Return (X, Y) of the center of cell containing provided text 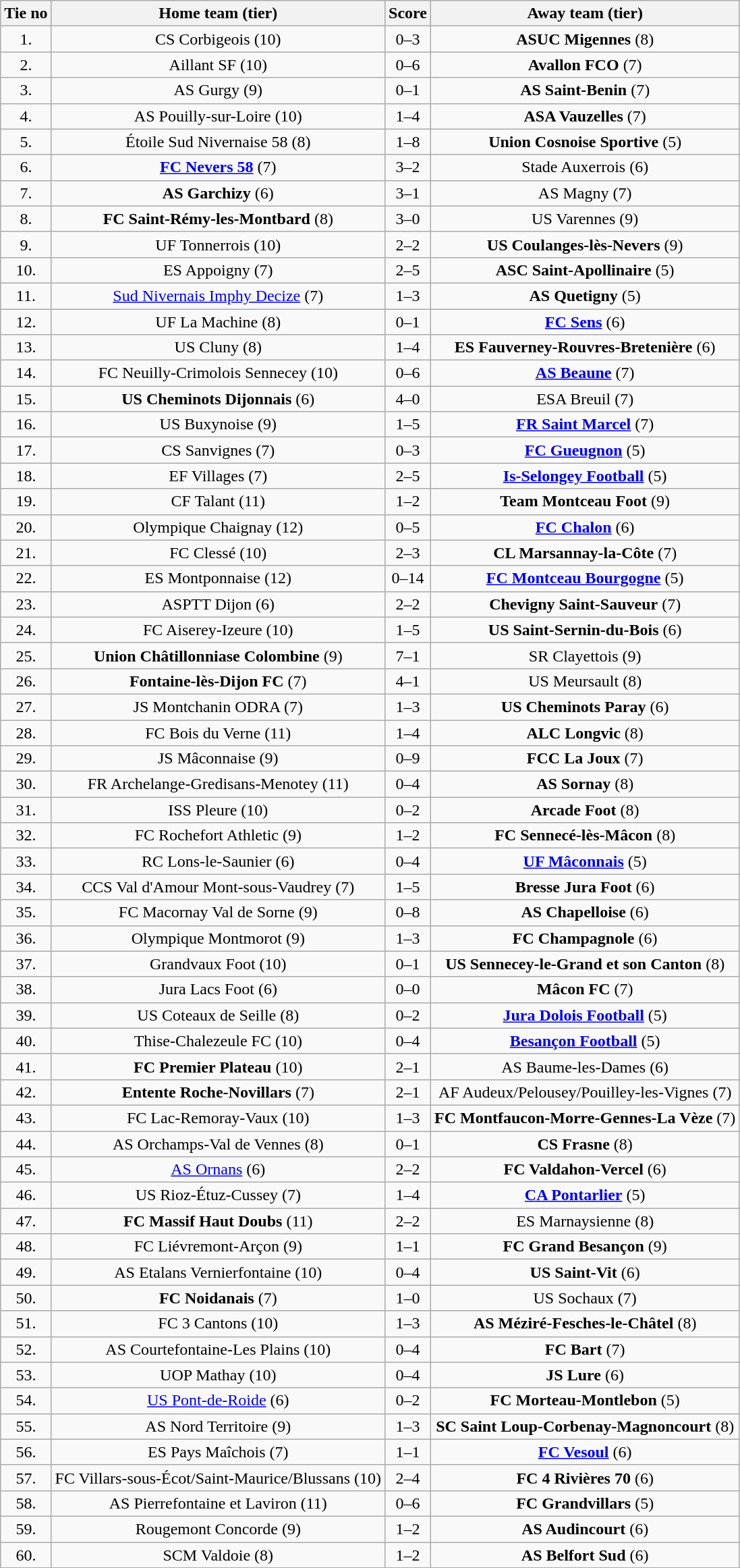
3–1 (408, 193)
59. (26, 1529)
3–0 (408, 219)
Bresse Jura Foot (6) (584, 887)
FC Chalon (6) (584, 527)
AS Saint-Benin (7) (584, 90)
FC Liévremont-Arçon (9) (218, 1247)
FC Aiserey-Izeure (10) (218, 630)
0–14 (408, 578)
CS Frasne (8) (584, 1144)
4–0 (408, 399)
FC Villars-sous-Écot/Saint-Maurice/Blussans (10) (218, 1478)
Mâcon FC (7) (584, 990)
FC Premier Plateau (10) (218, 1066)
FC Champagnole (6) (584, 938)
45. (26, 1170)
Arcade Foot (8) (584, 810)
56. (26, 1452)
Olympique Montmorot (9) (218, 938)
ES Marnaysienne (8) (584, 1221)
5. (26, 142)
42. (26, 1092)
Olympique Chaignay (12) (218, 527)
US Buxynoise (9) (218, 425)
44. (26, 1144)
13. (26, 348)
17. (26, 450)
43. (26, 1118)
US Saint-Vit (6) (584, 1272)
US Meursault (8) (584, 681)
FC Clessé (10) (218, 553)
18. (26, 476)
0–8 (408, 913)
CA Pontarlier (5) (584, 1195)
FC Neuilly-Crimolois Sennecey (10) (218, 373)
UF Mâconnais (5) (584, 861)
ASUC Migennes (8) (584, 39)
Union Châtillonniase Colombine (9) (218, 655)
AS Beaune (7) (584, 373)
34. (26, 887)
AS Magny (7) (584, 193)
51. (26, 1324)
41. (26, 1066)
ES Fauverney-Rouvres-Bretenière (6) (584, 348)
12. (26, 322)
FC Lac-Remoray-Vaux (10) (218, 1118)
37. (26, 964)
1–0 (408, 1298)
Union Cosnoise Sportive (5) (584, 142)
US Pont-de-Roide (6) (218, 1401)
JS Mâconnaise (9) (218, 759)
FC Grandvillars (5) (584, 1503)
AS Sornay (8) (584, 784)
2. (26, 65)
SR Clayettois (9) (584, 655)
ES Appoigny (7) (218, 270)
Home team (tier) (218, 13)
CCS Val d'Amour Mont-sous-Vaudrey (7) (218, 887)
AS Audincourt (6) (584, 1529)
UF Tonnerrois (10) (218, 244)
0–5 (408, 527)
FC Sennecé-lès-Mâcon (8) (584, 836)
Jura Dolois Football (5) (584, 1015)
AS Orchamps-Val de Vennes (8) (218, 1144)
23. (26, 604)
FC Macornay Val de Sorne (9) (218, 913)
US Cluny (8) (218, 348)
UF La Machine (8) (218, 322)
30. (26, 784)
8. (26, 219)
27. (26, 707)
Stade Auxerrois (6) (584, 167)
AS Gurgy (9) (218, 90)
FC Grand Besançon (9) (584, 1247)
FC Bois du Verne (11) (218, 732)
9. (26, 244)
7. (26, 193)
FC Noidanais (7) (218, 1298)
33. (26, 861)
AS Pierrefontaine et Laviron (11) (218, 1503)
32. (26, 836)
35. (26, 913)
Étoile Sud Nivernaise 58 (8) (218, 142)
FC Montfaucon-Morre-Gennes-La Vèze (7) (584, 1118)
AS Belfort Sud (6) (584, 1555)
50. (26, 1298)
Grandvaux Foot (10) (218, 964)
25. (26, 655)
FC Morteau-Montlebon (5) (584, 1401)
FC Vesoul (6) (584, 1452)
Rougemont Concorde (9) (218, 1529)
US Coulanges-lès-Nevers (9) (584, 244)
6. (26, 167)
40. (26, 1041)
19. (26, 502)
US Rioz-Étuz-Cussey (7) (218, 1195)
ISS Pleure (10) (218, 810)
1. (26, 39)
Besançon Football (5) (584, 1041)
Team Montceau Foot (9) (584, 502)
36. (26, 938)
54. (26, 1401)
Aillant SF (10) (218, 65)
4. (26, 116)
US Cheminots Dijonnais (6) (218, 399)
Entente Roche-Novillars (7) (218, 1092)
Jura Lacs Foot (6) (218, 990)
ESA Breuil (7) (584, 399)
Thise-Chalezeule FC (10) (218, 1041)
0–0 (408, 990)
47. (26, 1221)
FC Rochefort Athletic (9) (218, 836)
26. (26, 681)
AS Garchizy (6) (218, 193)
SCM Valdoie (8) (218, 1555)
US Coteaux de Seille (8) (218, 1015)
AS Courtefontaine-Les Plains (10) (218, 1349)
14. (26, 373)
FC 4 Rivières 70 (6) (584, 1478)
3–2 (408, 167)
7–1 (408, 655)
FC Gueugnon (5) (584, 450)
31. (26, 810)
EF Villages (7) (218, 476)
FC Nevers 58 (7) (218, 167)
US Varennes (9) (584, 219)
2–3 (408, 553)
60. (26, 1555)
US Saint-Sernin-du-Bois (6) (584, 630)
FCC La Joux (7) (584, 759)
AS Méziré-Fesches-le-Châtel (8) (584, 1324)
AF Audeux/Pelousey/Pouilley-les-Vignes (7) (584, 1092)
Tie no (26, 13)
FR Archelange-Gredisans-Menotey (11) (218, 784)
ASPTT Dijon (6) (218, 604)
20. (26, 527)
46. (26, 1195)
CS Sanvignes (7) (218, 450)
28. (26, 732)
2–4 (408, 1478)
29. (26, 759)
CF Talant (11) (218, 502)
ES Pays Maîchois (7) (218, 1452)
US Sennecey-le-Grand et son Canton (8) (584, 964)
Is-Selongey Football (5) (584, 476)
16. (26, 425)
Score (408, 13)
21. (26, 553)
AS Ornans (6) (218, 1170)
Fontaine-lès-Dijon FC (7) (218, 681)
JS Montchanin ODRA (7) (218, 707)
UOP Mathay (10) (218, 1375)
FR Saint Marcel (7) (584, 425)
55. (26, 1426)
58. (26, 1503)
AS Chapelloise (6) (584, 913)
4–1 (408, 681)
24. (26, 630)
FC Massif Haut Doubs (11) (218, 1221)
JS Lure (6) (584, 1375)
ALC Longvic (8) (584, 732)
48. (26, 1247)
AS Nord Territoire (9) (218, 1426)
RC Lons-le-Saunier (6) (218, 861)
11. (26, 296)
FC Valdahon-Vercel (6) (584, 1170)
ASA Vauzelles (7) (584, 116)
SC Saint Loup-Corbenay-Magnoncourt (8) (584, 1426)
ASC Saint-Apollinaire (5) (584, 270)
1–8 (408, 142)
FC 3 Cantons (10) (218, 1324)
AS Etalans Vernierfontaine (10) (218, 1272)
15. (26, 399)
39. (26, 1015)
10. (26, 270)
57. (26, 1478)
FC Saint-Rémy-les-Montbard (8) (218, 219)
38. (26, 990)
AS Baume-les-Dames (6) (584, 1066)
CL Marsannay-la-Côte (7) (584, 553)
FC Bart (7) (584, 1349)
FC Sens (6) (584, 322)
3. (26, 90)
22. (26, 578)
CS Corbigeois (10) (218, 39)
Avallon FCO (7) (584, 65)
AS Pouilly-sur-Loire (10) (218, 116)
Chevigny Saint-Sauveur (7) (584, 604)
49. (26, 1272)
AS Quetigny (5) (584, 296)
Away team (tier) (584, 13)
US Sochaux (7) (584, 1298)
53. (26, 1375)
US Cheminots Paray (6) (584, 707)
FC Montceau Bourgogne (5) (584, 578)
Sud Nivernais Imphy Decize (7) (218, 296)
ES Montponnaise (12) (218, 578)
0–9 (408, 759)
52. (26, 1349)
